Output the [x, y] coordinate of the center of the cell containing the given text.  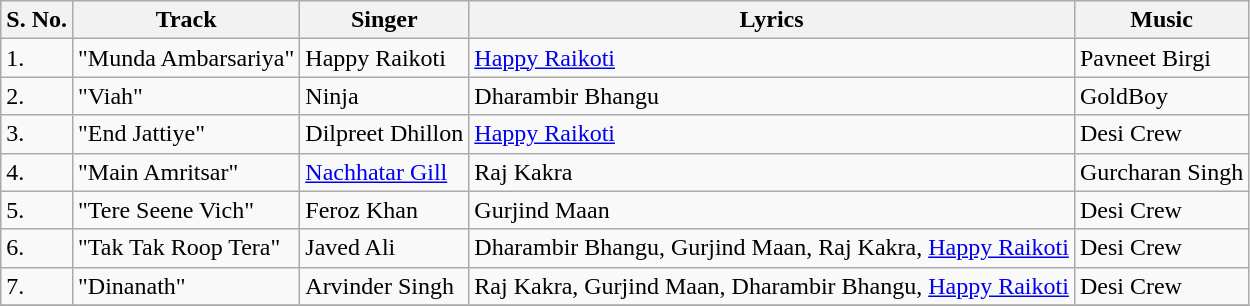
"Main Amritsar" [186, 172]
"Munda Ambarsariya" [186, 58]
1. [37, 58]
S. No. [37, 20]
Music [1161, 20]
"Viah" [186, 96]
"Dinanath" [186, 286]
Nachhatar Gill [384, 172]
"Tere Seene Vich" [186, 210]
Gurjind Maan [772, 210]
5. [37, 210]
Lyrics [772, 20]
2. [37, 96]
Arvinder Singh [384, 286]
Track [186, 20]
6. [37, 248]
7. [37, 286]
"Tak Tak Roop Tera" [186, 248]
4. [37, 172]
Raj Kakra, Gurjind Maan, Dharambir Bhangu, Happy Raikoti [772, 286]
3. [37, 134]
"End Jattiye" [186, 134]
Dharambir Bhangu [772, 96]
Ninja [384, 96]
Feroz Khan [384, 210]
Raj Kakra [772, 172]
Singer [384, 20]
GoldBoy [1161, 96]
Javed Ali [384, 248]
Dharambir Bhangu, Gurjind Maan, Raj Kakra, Happy Raikoti [772, 248]
Dilpreet Dhillon [384, 134]
Gurcharan Singh [1161, 172]
Pavneet Birgi [1161, 58]
